Pinpoint the cell where the given text exists, returning its [X, Y] midpoint coordinate. 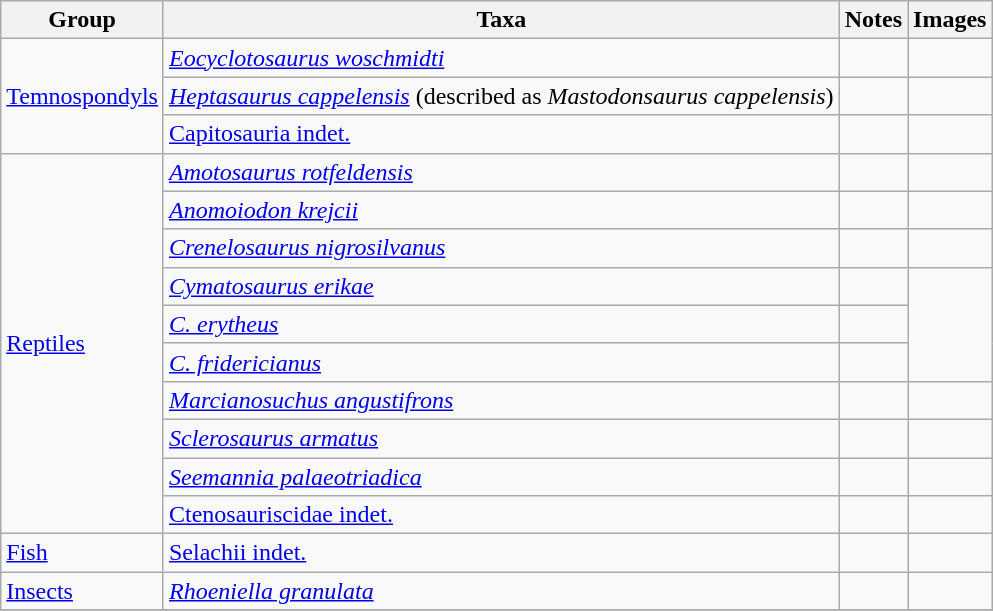
Images [950, 20]
C. fridericianus [501, 362]
Taxa [501, 20]
Heptasaurus cappelensis (described as Mastodonsaurus cappelensis) [501, 96]
Amotosaurus rotfeldensis [501, 172]
Reptiles [82, 344]
Marcianosuchus angustifrons [501, 400]
Ctenosauriscidae indet. [501, 515]
Sclerosaurus armatus [501, 438]
Rhoeniella granulata [501, 591]
C. erytheus [501, 324]
Eocyclotosaurus woschmidti [501, 58]
Temnospondyls [82, 96]
Cymatosaurus erikae [501, 286]
Group [82, 20]
Anomoiodon krejcii [501, 210]
Notes [873, 20]
Selachii indet. [501, 553]
Crenelosaurus nigrosilvanus [501, 248]
Seemannia palaeotriadica [501, 477]
Fish [82, 553]
Capitosauria indet. [501, 134]
Insects [82, 591]
